Scan for the cell matching the given text and deliver its (X, Y) coordinate at center. 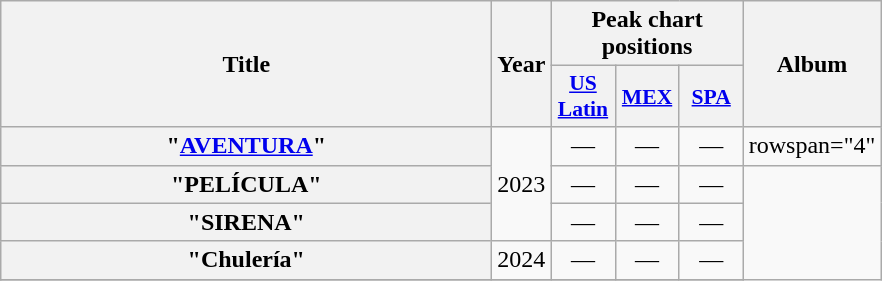
"SIRENA" (246, 222)
"PELÍCULA" (246, 184)
SPA (711, 96)
"Chulería" (246, 260)
rowspan="4" (812, 146)
Title (246, 64)
MEX (647, 96)
2023 (522, 184)
Album (812, 64)
2024 (522, 260)
Year (522, 64)
"AVENTURA" (246, 146)
Peak chart positions (647, 34)
USLatin (583, 96)
